Find where the given text appears and provide that cell's center as [X, Y] coordinate. 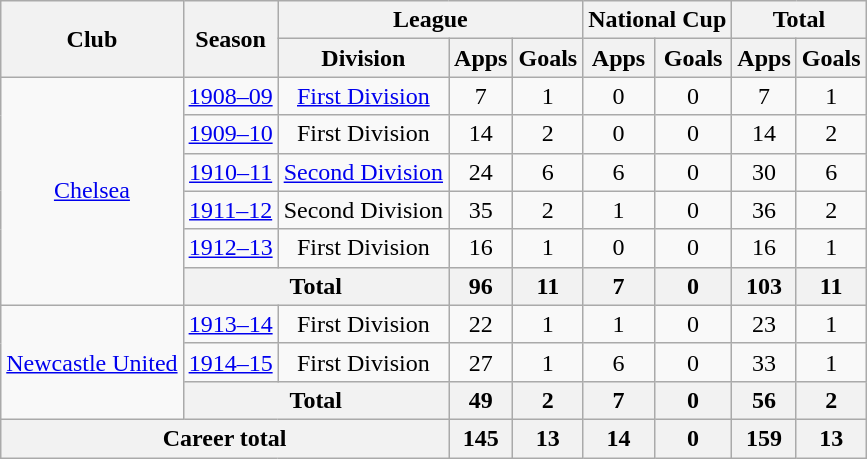
96 [481, 286]
Division [363, 58]
27 [481, 362]
Season [230, 39]
1913–14 [230, 324]
35 [481, 210]
56 [764, 400]
23 [764, 324]
1908–09 [230, 96]
33 [764, 362]
Club [92, 39]
Chelsea [92, 191]
1910–11 [230, 172]
24 [481, 172]
National Cup [658, 20]
145 [481, 438]
49 [481, 400]
1911–12 [230, 210]
1912–13 [230, 248]
30 [764, 172]
1914–15 [230, 362]
36 [764, 210]
League [430, 20]
159 [764, 438]
Newcastle United [92, 362]
1909–10 [230, 134]
22 [481, 324]
103 [764, 286]
Career total [225, 438]
